Determine the (X, Y) coordinate at the center of the cell enclosing the given text.  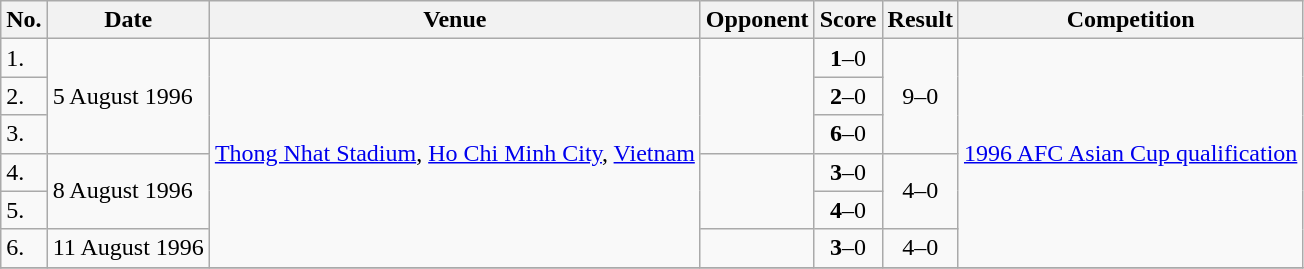
Opponent (757, 20)
4. (24, 172)
Result (920, 20)
No. (24, 20)
2. (24, 96)
5. (24, 210)
11 August 1996 (128, 248)
Score (848, 20)
Thong Nhat Stadium, Ho Chi Minh City, Vietnam (454, 153)
9–0 (920, 96)
Competition (1130, 20)
8 August 1996 (128, 191)
Date (128, 20)
3. (24, 134)
2–0 (848, 96)
6. (24, 248)
1996 AFC Asian Cup qualification (1130, 153)
1–0 (848, 58)
5 August 1996 (128, 96)
Venue (454, 20)
6–0 (848, 134)
1. (24, 58)
